Extract the (X, Y) coordinate from the center of the cell holding the provided text.  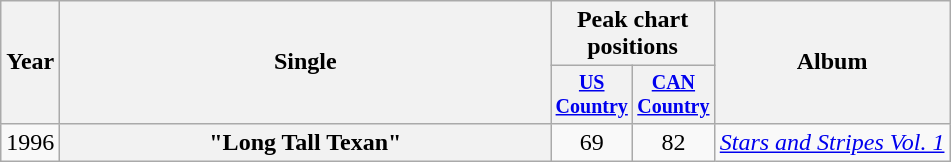
Year (30, 62)
"Long Tall Texan" (306, 142)
Album (832, 62)
CAN Country (674, 94)
Peak chart positions (632, 34)
Single (306, 62)
82 (674, 142)
Stars and Stripes Vol. 1 (832, 142)
69 (592, 142)
1996 (30, 142)
US Country (592, 94)
